Determine the (x, y) coordinate at the center of the cell enclosing the given text.  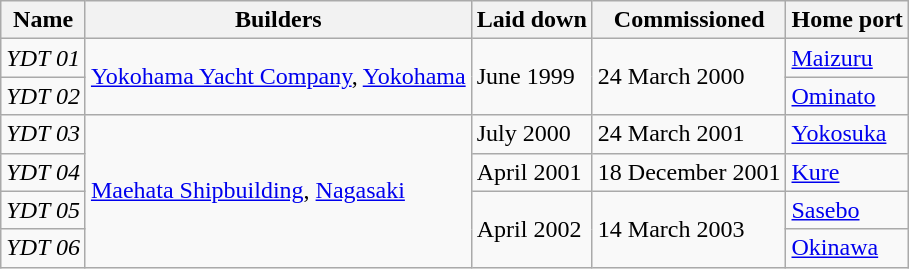
Laid down (532, 20)
YDT 06 (44, 248)
YDT 01 (44, 58)
24 March 2000 (689, 77)
Ominato (847, 96)
Maehata Shipbuilding, Nagasaki (278, 191)
Yokohama Yacht Company, Yokohama (278, 77)
Builders (278, 20)
Home port (847, 20)
July 2000 (532, 134)
Maizuru (847, 58)
YDT 05 (44, 210)
YDT 04 (44, 172)
Yokosuka (847, 134)
April 2001 (532, 172)
YDT 03 (44, 134)
Name (44, 20)
Sasebo (847, 210)
18 December 2001 (689, 172)
Okinawa (847, 248)
24 March 2001 (689, 134)
Kure (847, 172)
June 1999 (532, 77)
Commissioned (689, 20)
YDT 02 (44, 96)
April 2002 (532, 229)
14 March 2003 (689, 229)
